Determine the (X, Y) coordinate at the center of the cell enclosing the given text.  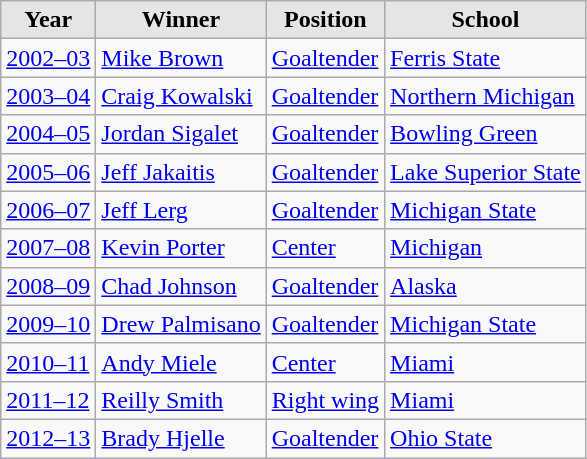
2002–03 (48, 58)
Brady Hjelle (181, 438)
Kevin Porter (181, 248)
2007–08 (48, 248)
Jordan Sigalet (181, 134)
School (486, 20)
Bowling Green (486, 134)
Chad Johnson (181, 286)
2009–10 (48, 324)
Jeff Jakaitis (181, 172)
2004–05 (48, 134)
Craig Kowalski (181, 96)
Jeff Lerg (181, 210)
Alaska (486, 286)
2005–06 (48, 172)
Drew Palmisano (181, 324)
Right wing (325, 400)
2003–04 (48, 96)
Northern Michigan (486, 96)
Position (325, 20)
Andy Miele (181, 362)
2012–13 (48, 438)
Michigan (486, 248)
2006–07 (48, 210)
2010–11 (48, 362)
Reilly Smith (181, 400)
Winner (181, 20)
Year (48, 20)
Ferris State (486, 58)
Ohio State (486, 438)
Mike Brown (181, 58)
2011–12 (48, 400)
Lake Superior State (486, 172)
2008–09 (48, 286)
